Provide the [x, y] coordinate of the cell's center where the given text is located.  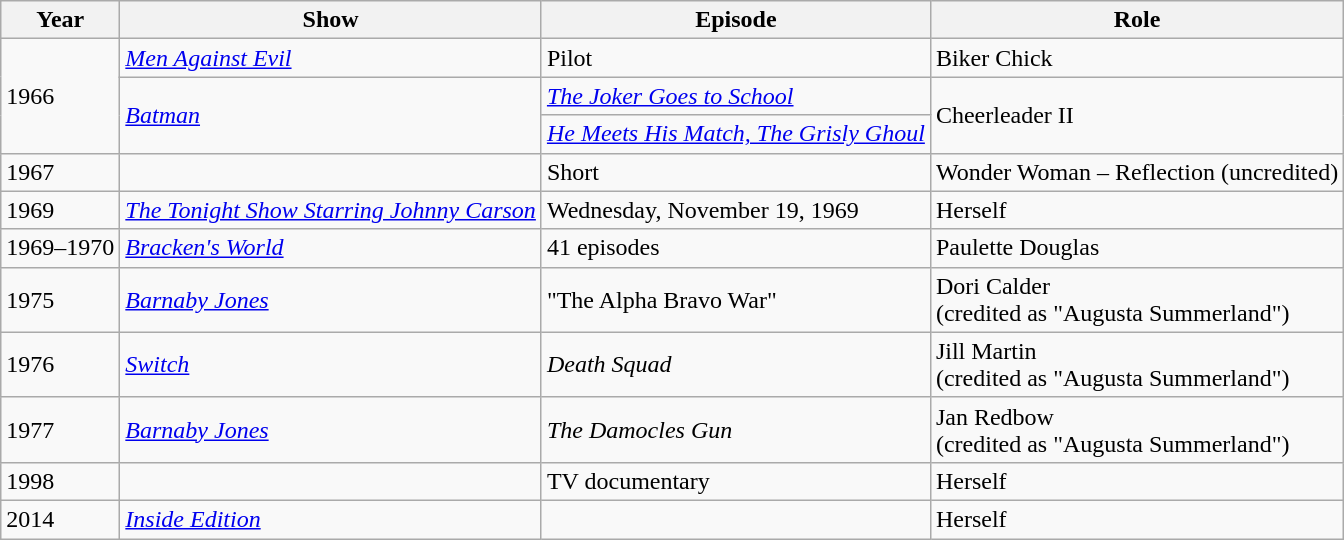
Jill Martin (credited as "Augusta Summerland") [1136, 364]
The Damocles Gun [736, 430]
Cheerleader II [1136, 115]
Dori Calder (credited as "Augusta Summerland") [1136, 300]
He Meets His Match, The Grisly Ghoul [736, 134]
1975 [60, 300]
1976 [60, 364]
1969–1970 [60, 248]
Men Against Evil [331, 58]
Death Squad [736, 364]
2014 [60, 519]
Inside Edition [331, 519]
Switch [331, 364]
Wednesday, November 19, 1969 [736, 210]
1966 [60, 96]
Bracken's World [331, 248]
Batman [331, 115]
Biker Chick [1136, 58]
41 episodes [736, 248]
1998 [60, 481]
TV documentary [736, 481]
Pilot [736, 58]
Short [736, 172]
"The Alpha Bravo War" [736, 300]
The Tonight Show Starring Johnny Carson [331, 210]
1977 [60, 430]
Wonder Woman – Reflection (uncredited) [1136, 172]
Episode [736, 20]
The Joker Goes to School [736, 96]
Jan Redbow (credited as "Augusta Summerland") [1136, 430]
Paulette Douglas [1136, 248]
1969 [60, 210]
Year [60, 20]
1967 [60, 172]
Show [331, 20]
Role [1136, 20]
